Return (x, y) of the center of cell containing provided text 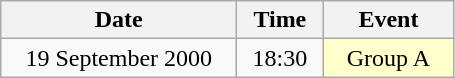
Group A (388, 58)
18:30 (280, 58)
Date (119, 20)
19 September 2000 (119, 58)
Event (388, 20)
Time (280, 20)
